From the cell containing the given text, extract its center point as [X, Y] coordinate. 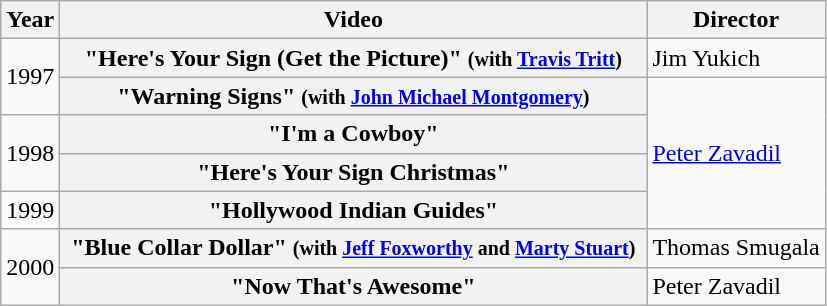
1998 [30, 153]
"Here's Your Sign (Get the Picture)" (with Travis Tritt) [354, 58]
1997 [30, 77]
Jim Yukich [736, 58]
Director [736, 20]
Year [30, 20]
1999 [30, 210]
"Blue Collar Dollar" (with Jeff Foxworthy and Marty Stuart) [354, 248]
"Warning Signs" (with John Michael Montgomery) [354, 96]
"Here's Your Sign Christmas" [354, 172]
"Hollywood Indian Guides" [354, 210]
Thomas Smugala [736, 248]
"Now That's Awesome" [354, 286]
2000 [30, 267]
Video [354, 20]
"I'm a Cowboy" [354, 134]
